Return [X, Y] of the center of cell containing provided text 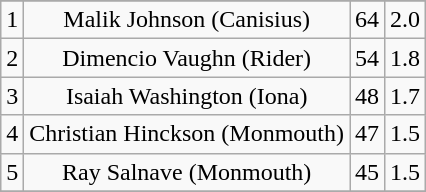
64 [368, 20]
Dimencio Vaughn (Rider) [187, 58]
2 [12, 58]
2.0 [406, 20]
48 [368, 96]
1.8 [406, 58]
45 [368, 172]
1.7 [406, 96]
47 [368, 134]
3 [12, 96]
4 [12, 134]
Malik Johnson (Canisius) [187, 20]
1 [12, 20]
Ray Salnave (Monmouth) [187, 172]
Isaiah Washington (Iona) [187, 96]
54 [368, 58]
Christian Hinckson (Monmouth) [187, 134]
5 [12, 172]
